Return the [X, Y] coordinate for the center point of the cell that contains the specified text.  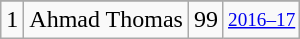
Ahmad Thomas [106, 20]
2016–17 [261, 20]
99 [206, 20]
1 [12, 20]
